Locate the cell with the specified text and output its (X, Y) center coordinate. 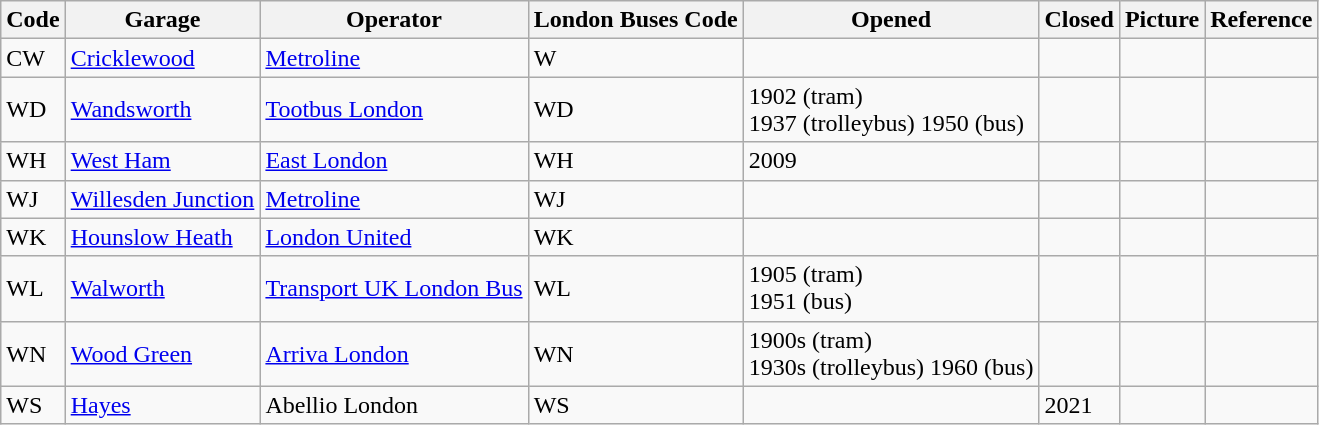
Transport UK London Bus (394, 288)
Operator (394, 20)
Hounslow Heath (162, 237)
1902 (tram)1937 (trolleybus) 1950 (bus) (891, 110)
London United (394, 237)
Opened (891, 20)
Hayes (162, 405)
Garage (162, 20)
2009 (891, 161)
2021 (1079, 405)
Cricklewood (162, 58)
Abellio London (394, 405)
Walworth (162, 288)
Code (33, 20)
Closed (1079, 20)
Wood Green (162, 354)
1900s (tram)1930s (trolleybus) 1960 (bus) (891, 354)
W (636, 58)
Picture (1162, 20)
1905 (tram)1951 (bus) (891, 288)
Wandsworth (162, 110)
West Ham (162, 161)
Arriva London (394, 354)
Reference (1262, 20)
CW (33, 58)
Willesden Junction (162, 199)
Tootbus London (394, 110)
London Buses Code (636, 20)
East London (394, 161)
